Identify which cell holds the provided text, then report its [X, Y] central coordinate. 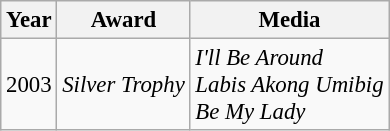
Media [290, 20]
I'll Be AroundLabis Akong UmibigBe My Lady [290, 85]
2003 [29, 85]
Award [124, 20]
Silver Trophy [124, 85]
Year [29, 20]
